Capture the cell that displays the provided text and extract its [x, y] central coordinate. 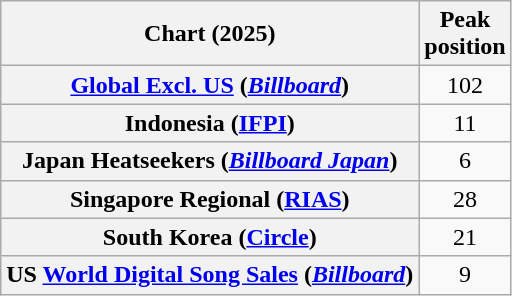
28 [465, 199]
9 [465, 275]
6 [465, 161]
Indonesia (IFPI) [210, 123]
21 [465, 237]
102 [465, 85]
Singapore Regional (RIAS) [210, 199]
South Korea (Circle) [210, 237]
Global Excl. US (Billboard) [210, 85]
Chart (2025) [210, 34]
Peakposition [465, 34]
US World Digital Song Sales (Billboard) [210, 275]
Japan Heatseekers (Billboard Japan) [210, 161]
11 [465, 123]
